Identify which cell holds the provided text, then report its (x, y) central coordinate. 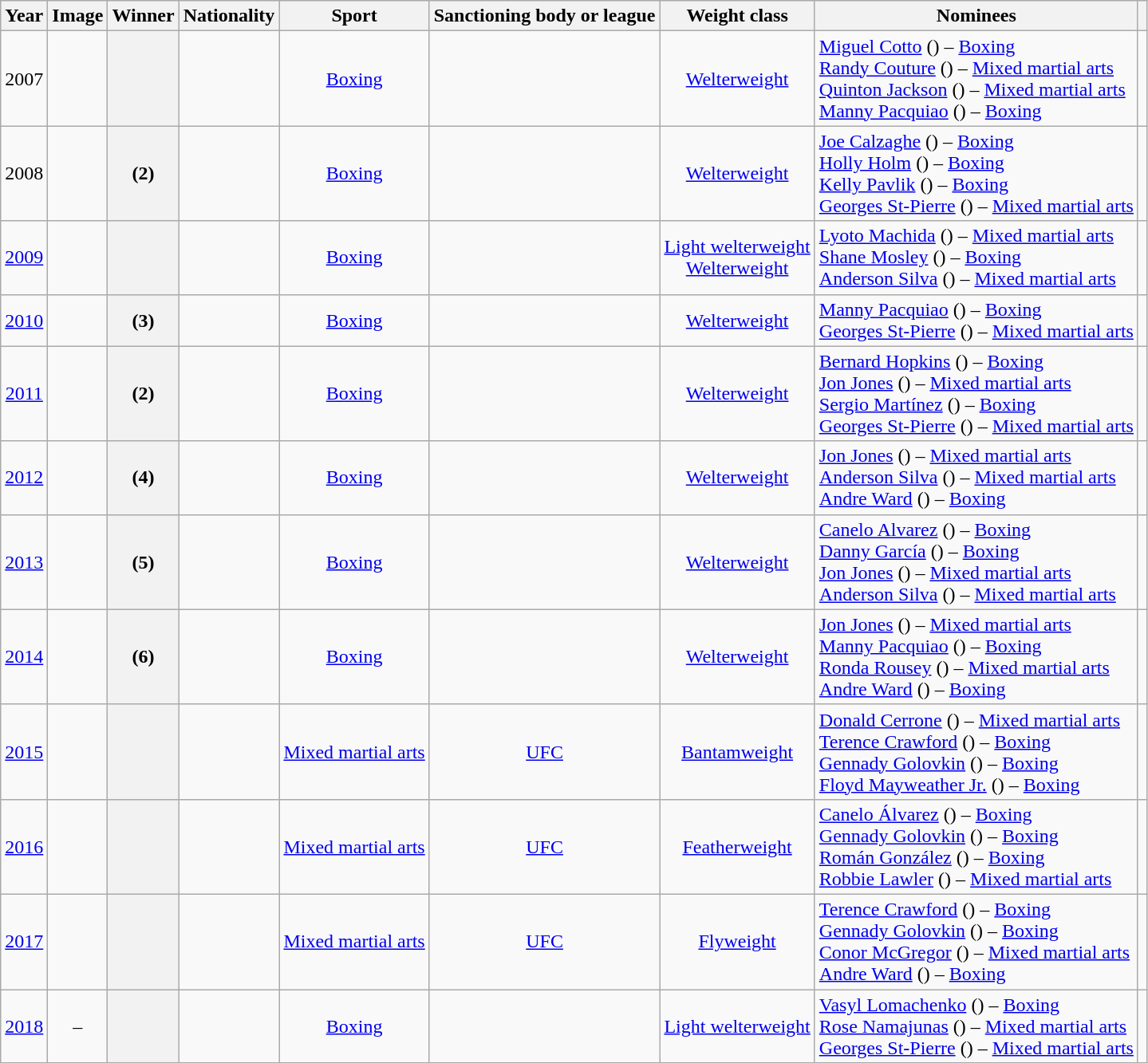
Sanctioning body or league (544, 16)
Jon Jones () – Mixed martial arts Anderson Silva () – Mixed martial arts Andre Ward () – Boxing (976, 478)
2009 (24, 258)
Terence Crawford () – Boxing Gennady Golovkin () – Boxing Conor McGregor () – Mixed martial arts Andre Ward () – Boxing (976, 941)
2016 (24, 847)
– (78, 1026)
Miguel Cotto () – Boxing Randy Couture () – Mixed martial arts Quinton Jackson () – Mixed martial arts Manny Pacquiao () – Boxing (976, 78)
Canelo Álvarez () – Boxing Gennady Golovkin () – Boxing Román González () – Boxing Robbie Lawler () – Mixed martial arts (976, 847)
2014 (24, 657)
2008 (24, 174)
(4) (144, 478)
Sport (354, 16)
Nominees (976, 16)
2012 (24, 478)
2010 (24, 321)
(5) (144, 561)
Lyoto Machida () – Mixed martial artsShane Mosley () – Boxing Anderson Silva () – Mixed martial arts (976, 258)
Manny Pacquiao () – Boxing Georges St-Pierre () – Mixed martial arts (976, 321)
2011 (24, 394)
Canelo Alvarez () – Boxing Danny García () – Boxing Jon Jones () – Mixed martial arts Anderson Silva () – Mixed martial arts (976, 561)
2013 (24, 561)
2007 (24, 78)
Image (78, 16)
Flyweight (737, 941)
Light welterweight (737, 1026)
Weight class (737, 16)
Winner (144, 16)
Joe Calzaghe () – Boxing Holly Holm () – Boxing Kelly Pavlik () – Boxing Georges St-Pierre () – Mixed martial arts (976, 174)
2017 (24, 941)
Donald Cerrone () – Mixed martial arts Terence Crawford () – Boxing Gennady Golovkin () – Boxing Floyd Mayweather Jr. () – Boxing (976, 751)
(3) (144, 321)
Featherweight (737, 847)
Year (24, 16)
2018 (24, 1026)
2015 (24, 751)
Light welterweight Welterweight (737, 258)
(6) (144, 657)
Nationality (229, 16)
Vasyl Lomachenko () – BoxingRose Namajunas () – Mixed martial artsGeorges St-Pierre () – Mixed martial arts (976, 1026)
Jon Jones () – Mixed martial arts Manny Pacquiao () – Boxing Ronda Rousey () – Mixed martial arts Andre Ward () – Boxing (976, 657)
Bantamweight (737, 751)
Bernard Hopkins () – Boxing Jon Jones () – Mixed martial arts Sergio Martínez () – Boxing Georges St-Pierre () – Mixed martial arts (976, 394)
